Return [X, Y] of the center of cell containing provided text 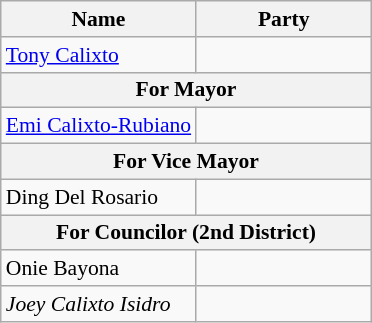
For Mayor [186, 90]
Onie Bayona [98, 269]
For Vice Mayor [186, 162]
Joey Calixto Isidro [98, 304]
Ding Del Rosario [98, 197]
Emi Calixto-Rubiano [98, 126]
Name [98, 19]
Tony Calixto [98, 55]
Party [284, 19]
For Councilor (2nd District) [186, 233]
